Provide the [X, Y] coordinate of the cell's center where the given text is located.  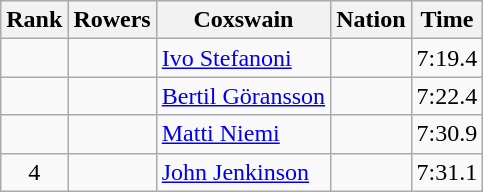
Rowers [112, 20]
Ivo Stefanoni [243, 58]
Bertil Göransson [243, 96]
Time [447, 20]
7:31.1 [447, 172]
7:19.4 [447, 58]
John Jenkinson [243, 172]
4 [34, 172]
7:30.9 [447, 134]
7:22.4 [447, 96]
Rank [34, 20]
Nation [371, 20]
Matti Niemi [243, 134]
Coxswain [243, 20]
